Identify which cell holds the provided text, then report its (X, Y) central coordinate. 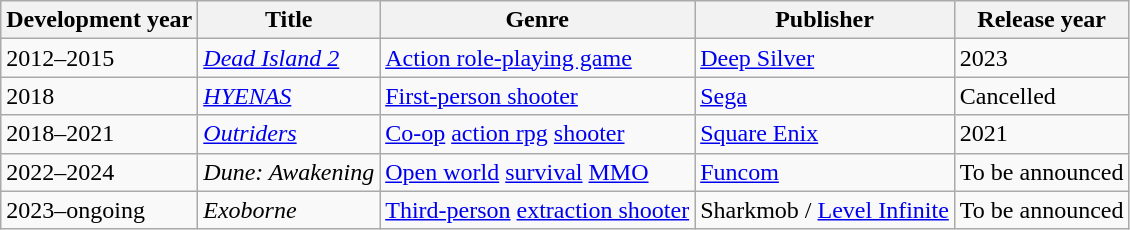
Open world survival MMO (538, 172)
2022–2024 (100, 172)
Development year (100, 20)
Deep Silver (825, 58)
Genre (538, 20)
Dune: Awakening (289, 172)
2018 (100, 96)
Dead Island 2 (289, 58)
Exoborne (289, 210)
2012–2015 (100, 58)
HYENAS (289, 96)
Co-op action rpg shooter (538, 134)
Publisher (825, 20)
Funcom (825, 172)
Third-person extraction shooter (538, 210)
Sharkmob / Level Infinite (825, 210)
Outriders (289, 134)
Release year (1042, 20)
Sega (825, 96)
Title (289, 20)
Square Enix (825, 134)
First-person shooter (538, 96)
Cancelled (1042, 96)
Action role-playing game (538, 58)
2021 (1042, 134)
2018–2021 (100, 134)
2023–ongoing (100, 210)
2023 (1042, 58)
